Return the [x, y] coordinate for the center point of the cell that contains the specified text.  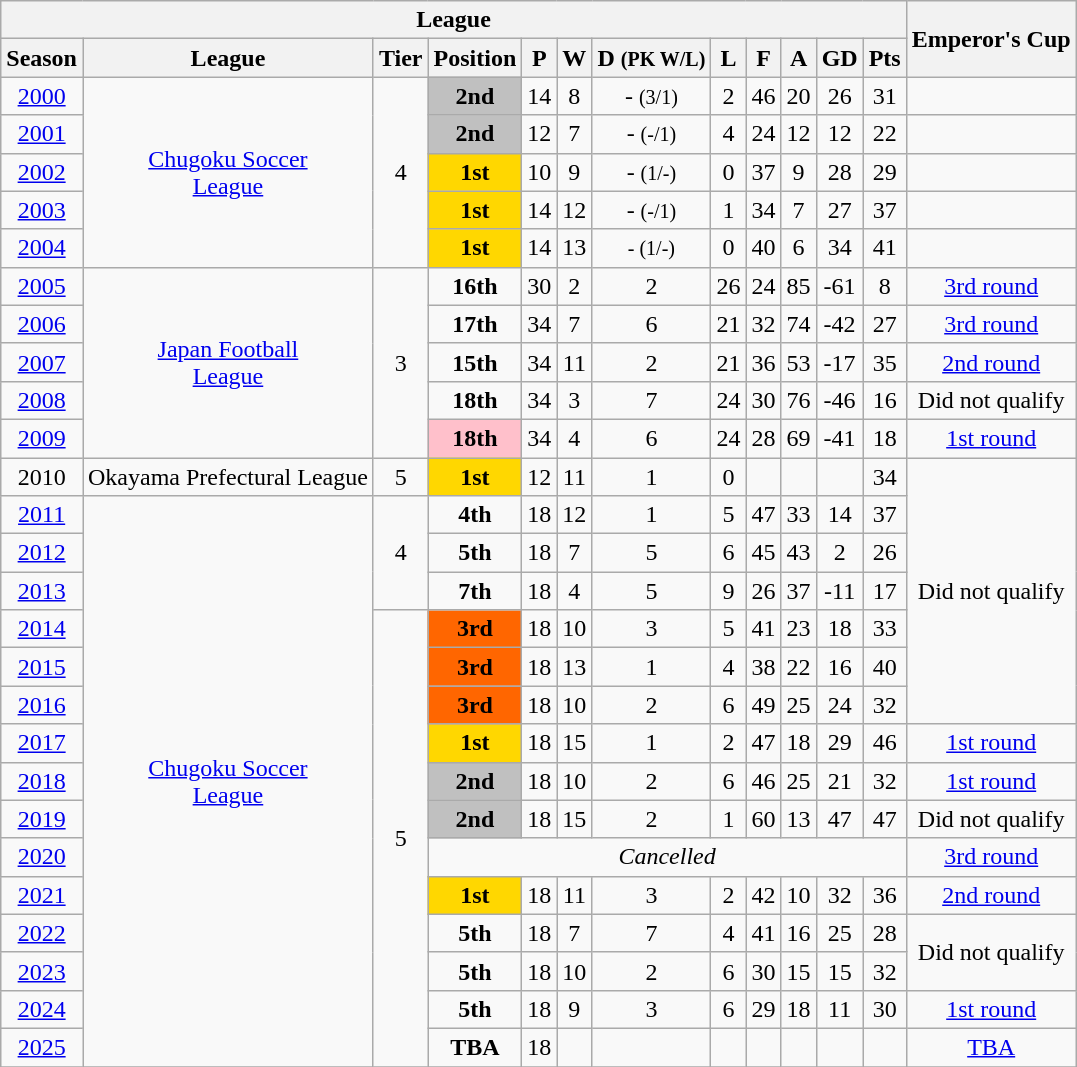
23 [798, 629]
43 [798, 553]
2009 [42, 438]
42 [764, 895]
35 [884, 362]
2011 [42, 515]
-42 [840, 324]
P [540, 58]
2022 [42, 933]
Tier [400, 58]
45 [764, 553]
76 [798, 400]
-61 [840, 286]
17 [884, 591]
7th [475, 591]
2003 [42, 210]
2000 [42, 96]
69 [798, 438]
2007 [42, 362]
2020 [42, 857]
2021 [42, 895]
2024 [42, 1009]
20 [798, 96]
2005 [42, 286]
2006 [42, 324]
31 [884, 96]
38 [764, 667]
-17 [840, 362]
2002 [42, 172]
Season [42, 58]
74 [798, 324]
2016 [42, 705]
2004 [42, 248]
GD [840, 58]
2008 [42, 400]
15th [475, 362]
2014 [42, 629]
F [764, 58]
-41 [840, 438]
4th [475, 515]
17th [475, 324]
85 [798, 286]
-46 [840, 400]
Emperor's Cup [991, 39]
-11 [840, 591]
2017 [42, 743]
Japan FootballLeague [228, 362]
60 [764, 819]
L [728, 58]
2018 [42, 781]
2010 [42, 477]
Okayama Prefectural League [228, 477]
2025 [42, 1047]
16th [475, 286]
53 [798, 362]
Position [475, 58]
Cancelled [667, 857]
2001 [42, 134]
2023 [42, 971]
2015 [42, 667]
2019 [42, 819]
49 [764, 705]
A [798, 58]
D (PK W/L) [652, 58]
2012 [42, 553]
W [574, 58]
Pts [884, 58]
- (3/1) [652, 96]
2013 [42, 591]
